Extract the [x, y] coordinate from the center of the cell holding the provided text.  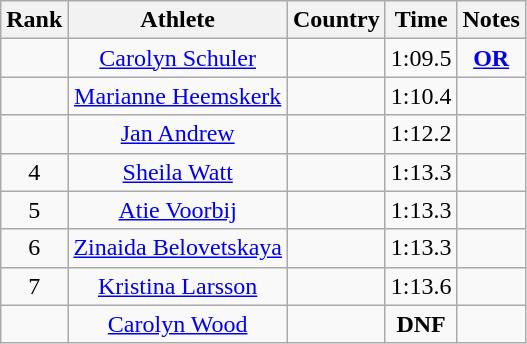
Jan Andrew [178, 134]
Time [421, 20]
Marianne Heemskerk [178, 96]
Carolyn Wood [178, 324]
Athlete [178, 20]
Zinaida Belovetskaya [178, 248]
Country [337, 20]
1:10.4 [421, 96]
5 [34, 210]
1:12.2 [421, 134]
OR [491, 58]
1:13.6 [421, 286]
Atie Voorbij [178, 210]
Rank [34, 20]
Kristina Larsson [178, 286]
Notes [491, 20]
7 [34, 286]
Sheila Watt [178, 172]
1:09.5 [421, 58]
Carolyn Schuler [178, 58]
6 [34, 248]
4 [34, 172]
DNF [421, 324]
